Scan for the cell matching the given text and deliver its (X, Y) coordinate at center. 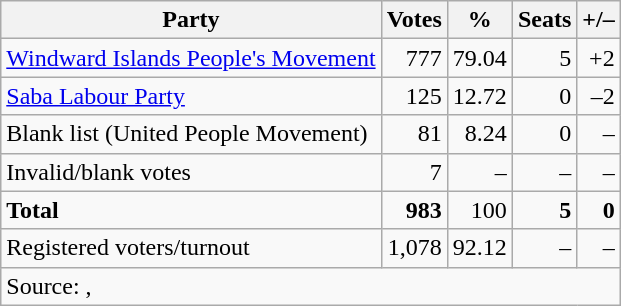
100 (480, 210)
8.24 (480, 134)
+/– (598, 20)
983 (414, 210)
12.72 (480, 96)
Saba Labour Party (191, 96)
–2 (598, 96)
Source: , (310, 286)
% (480, 20)
125 (414, 96)
Party (191, 20)
Seats (544, 20)
Votes (414, 20)
+2 (598, 58)
Invalid/blank votes (191, 172)
Registered voters/turnout (191, 248)
81 (414, 134)
Total (191, 210)
92.12 (480, 248)
79.04 (480, 58)
7 (414, 172)
1,078 (414, 248)
Blank list (United People Movement) (191, 134)
777 (414, 58)
Windward Islands People's Movement (191, 58)
